Find where the given text appears and provide that cell's center as [X, Y] coordinate. 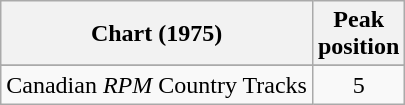
Canadian RPM Country Tracks [157, 85]
Chart (1975) [157, 34]
5 [358, 85]
Peakposition [358, 34]
